Determine the (X, Y) coordinate at the center of the cell enclosing the given text.  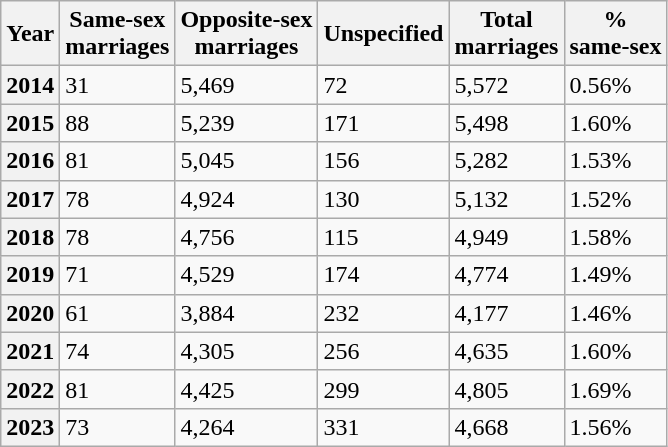
2017 (30, 199)
5,132 (506, 199)
174 (384, 275)
2020 (30, 313)
5,045 (246, 161)
Year (30, 34)
5,572 (506, 85)
4,668 (506, 427)
88 (118, 123)
2021 (30, 351)
Opposite-sexmarriages (246, 34)
130 (384, 199)
Same-sexmarriages (118, 34)
1.58% (616, 237)
1.49% (616, 275)
2019 (30, 275)
61 (118, 313)
2022 (30, 389)
4,305 (246, 351)
4,924 (246, 199)
3,884 (246, 313)
2015 (30, 123)
5,239 (246, 123)
156 (384, 161)
4,264 (246, 427)
4,805 (506, 389)
2016 (30, 161)
4,635 (506, 351)
Unspecified (384, 34)
171 (384, 123)
71 (118, 275)
4,425 (246, 389)
5,469 (246, 85)
2018 (30, 237)
4,177 (506, 313)
72 (384, 85)
%same-sex (616, 34)
0.56% (616, 85)
4,529 (246, 275)
256 (384, 351)
115 (384, 237)
4,774 (506, 275)
1.53% (616, 161)
1.52% (616, 199)
2023 (30, 427)
331 (384, 427)
1.69% (616, 389)
74 (118, 351)
5,282 (506, 161)
4,756 (246, 237)
4,949 (506, 237)
299 (384, 389)
Totalmarriages (506, 34)
232 (384, 313)
1.46% (616, 313)
1.56% (616, 427)
31 (118, 85)
5,498 (506, 123)
2014 (30, 85)
73 (118, 427)
